Determine the [X, Y] coordinate at the center of the cell enclosing the given text.  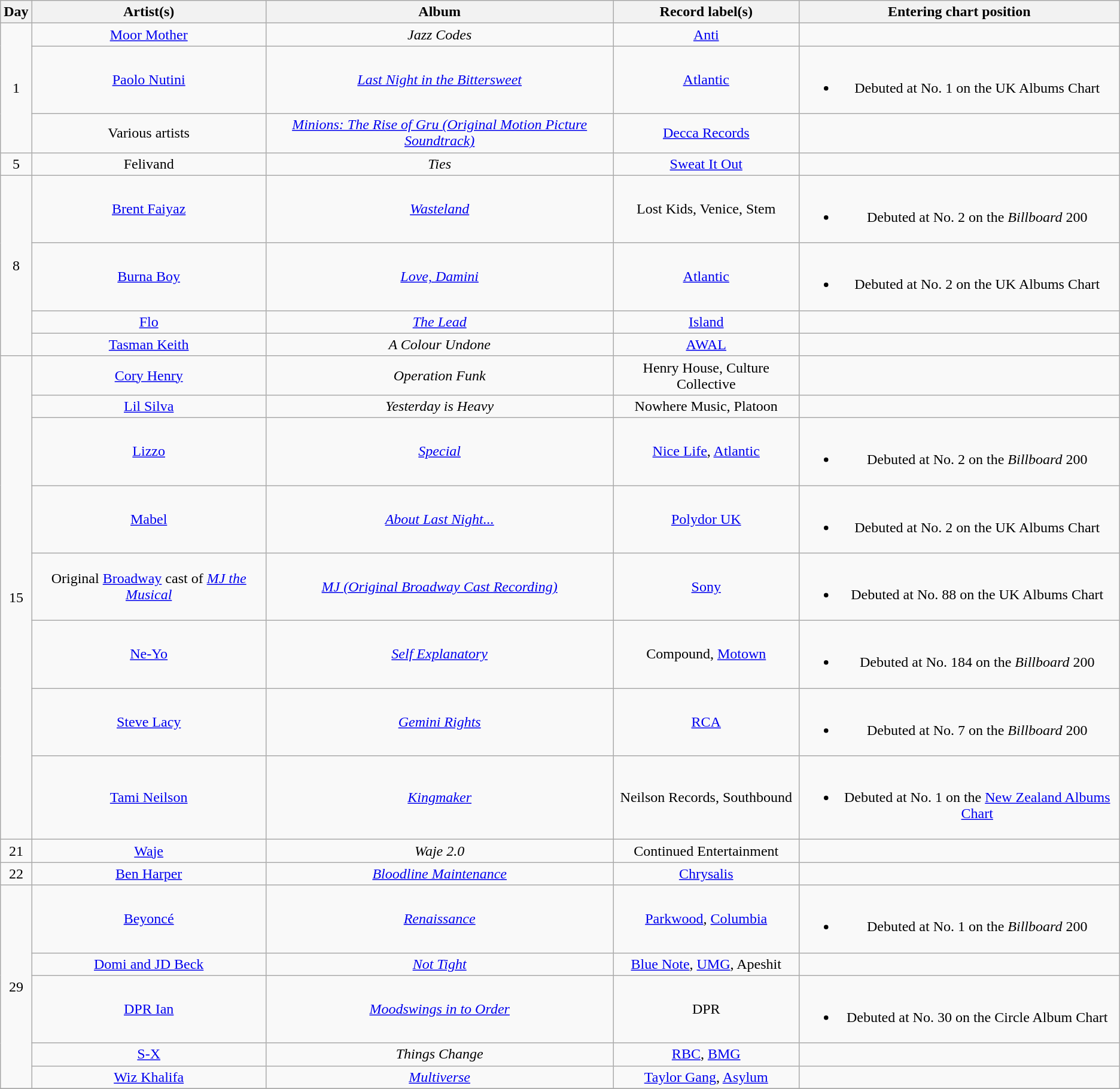
Multiverse [439, 1077]
Debuted at No. 184 on the Billboard 200 [959, 654]
Gemini Rights [439, 722]
Flo [148, 322]
22 [16, 874]
Various artists [148, 133]
Blue Note, UMG, Apeshit [706, 964]
Steve Lacy [148, 722]
DPR [706, 1009]
Mabel [148, 519]
Ne-Yo [148, 654]
Debuted at No. 30 on the Circle Album Chart [959, 1009]
Kingmaker [439, 798]
Moodswings in to Order [439, 1009]
Debuted at No. 1 on the UK Albums Chart [959, 80]
8 [16, 266]
Special [439, 451]
Beyoncé [148, 919]
Yesterday is Heavy [439, 406]
Nowhere Music, Platoon [706, 406]
Continued Entertainment [706, 851]
Wiz Khalifa [148, 1077]
Neilson Records, Southbound [706, 798]
Polydor UK [706, 519]
Cory Henry [148, 376]
Felivand [148, 164]
Debuted at No. 1 on the Billboard 200 [959, 919]
Parkwood, Columbia [706, 919]
Sweat It Out [706, 164]
Not Tight [439, 964]
Day [16, 12]
MJ (Original Broadway Cast Recording) [439, 587]
5 [16, 164]
Domi and JD Beck [148, 964]
AWAL [706, 344]
29 [16, 987]
Debuted at No. 88 on the UK Albums Chart [959, 587]
Sony [706, 587]
Taylor Gang, Asylum [706, 1077]
DPR Ian [148, 1009]
Burna Boy [148, 276]
Island [706, 322]
Things Change [439, 1054]
Album [439, 12]
S-X [148, 1054]
Love, Damini [439, 276]
15 [16, 597]
Last Night in the Bittersweet [439, 80]
Entering chart position [959, 12]
The Lead [439, 322]
1 [16, 88]
Record label(s) [706, 12]
Ben Harper [148, 874]
About Last Night... [439, 519]
Wasteland [439, 209]
Artist(s) [148, 12]
Waje 2.0 [439, 851]
Lil Silva [148, 406]
RCA [706, 722]
Minions: The Rise of Gru (Original Motion Picture Soundtrack) [439, 133]
Decca Records [706, 133]
Tami Neilson [148, 798]
Renaissance [439, 919]
Brent Faiyaz [148, 209]
RBC, BMG [706, 1054]
Anti [706, 35]
Bloodline Maintenance [439, 874]
Chrysalis [706, 874]
Waje [148, 851]
Debuted at No. 1 on the New Zealand Albums Chart [959, 798]
Lost Kids, Venice, Stem [706, 209]
Tasman Keith [148, 344]
Operation Funk [439, 376]
Original Broadway cast of MJ the Musical [148, 587]
Lizzo [148, 451]
Nice Life, Atlantic [706, 451]
Paolo Nutini [148, 80]
A Colour Undone [439, 344]
Jazz Codes [439, 35]
Self Explanatory [439, 654]
Ties [439, 164]
Compound, Motown [706, 654]
21 [16, 851]
Moor Mother [148, 35]
Debuted at No. 7 on the Billboard 200 [959, 722]
Henry House, Culture Collective [706, 376]
